Scan for the cell matching the given text and deliver its [x, y] coordinate at center. 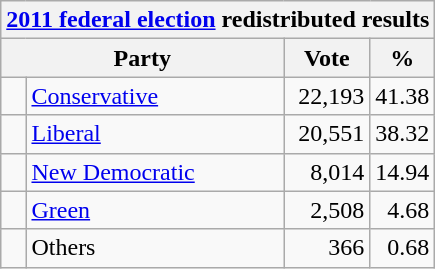
41.38 [402, 96]
22,193 [327, 96]
4.68 [402, 210]
Vote [327, 58]
366 [327, 248]
Green [155, 210]
Others [155, 248]
2,508 [327, 210]
14.94 [402, 172]
Party [142, 58]
0.68 [402, 248]
38.32 [402, 134]
2011 federal election redistributed results [218, 20]
New Democratic [155, 172]
20,551 [327, 134]
% [402, 58]
Liberal [155, 134]
Conservative [155, 96]
8,014 [327, 172]
